Detect which cell encompasses the target text, then output its (x, y) center coordinate. 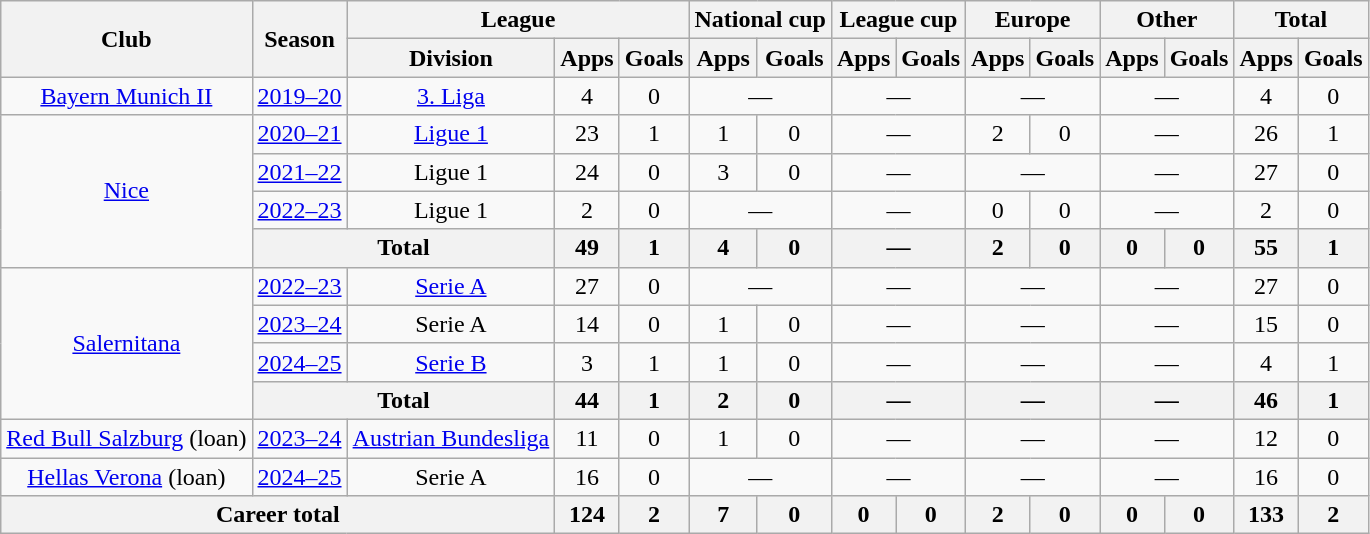
12 (1266, 438)
7 (723, 515)
National cup (760, 20)
44 (587, 400)
124 (587, 515)
2019–20 (300, 96)
Salernitana (126, 343)
Red Bull Salzburg (loan) (126, 438)
23 (587, 134)
26 (1266, 134)
2021–22 (300, 172)
133 (1266, 515)
Bayern Munich II (126, 96)
Other (1167, 20)
Austrian Bundesliga (451, 438)
3. Liga (451, 96)
49 (587, 248)
Club (126, 39)
11 (587, 438)
Europe (1033, 20)
2020–21 (300, 134)
Season (300, 39)
55 (1266, 248)
League (518, 20)
Hellas Verona (loan) (126, 477)
46 (1266, 400)
League cup (898, 20)
Nice (126, 191)
Division (451, 58)
24 (587, 172)
14 (587, 324)
15 (1266, 324)
Career total (278, 515)
Serie B (451, 362)
